Pinpoint the cell where the given text exists, returning its (x, y) midpoint coordinate. 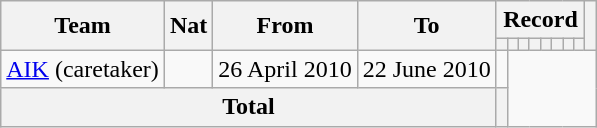
AIK (caretaker) (83, 69)
From (285, 26)
26 April 2010 (285, 69)
Record (540, 20)
Team (83, 26)
Total (248, 107)
Nat (188, 26)
22 June 2010 (426, 69)
To (426, 26)
